Scan for the cell matching the given text and deliver its [x, y] coordinate at center. 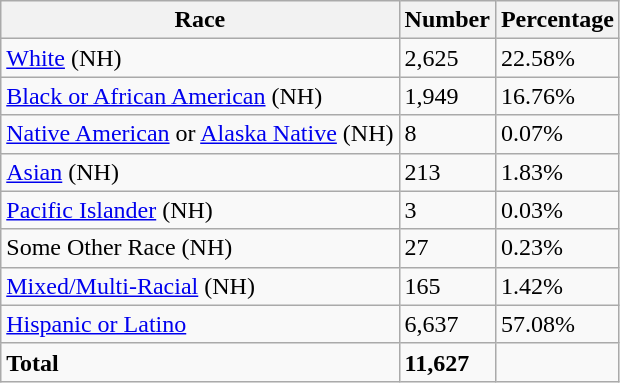
Number [447, 20]
16.76% [557, 96]
Total [200, 362]
Hispanic or Latino [200, 324]
11,627 [447, 362]
213 [447, 172]
1.83% [557, 172]
2,625 [447, 58]
Asian (NH) [200, 172]
Race [200, 20]
0.07% [557, 134]
165 [447, 286]
8 [447, 134]
0.03% [557, 210]
0.23% [557, 248]
27 [447, 248]
57.08% [557, 324]
Mixed/Multi-Racial (NH) [200, 286]
6,637 [447, 324]
White (NH) [200, 58]
Native American or Alaska Native (NH) [200, 134]
Pacific Islander (NH) [200, 210]
1,949 [447, 96]
3 [447, 210]
1.42% [557, 286]
Some Other Race (NH) [200, 248]
22.58% [557, 58]
Black or African American (NH) [200, 96]
Percentage [557, 20]
